Provide the [X, Y] coordinate of the cell's center where the given text is located.  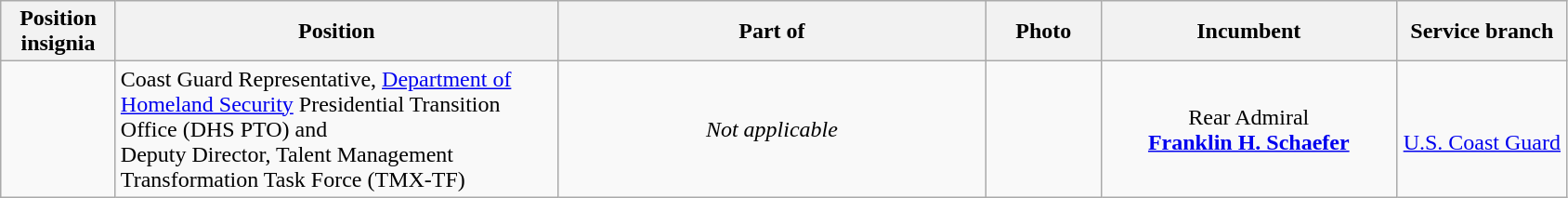
Part of [771, 32]
Service branch [1483, 32]
Not applicable [771, 129]
Incumbent [1248, 32]
U.S. Coast Guard [1483, 129]
Photo [1043, 32]
Rear AdmiralFranklin H. Schaefer [1248, 129]
Position insignia [59, 32]
Position [336, 32]
